Provide the (x, y) coordinate of the cell's center where the given text is located.  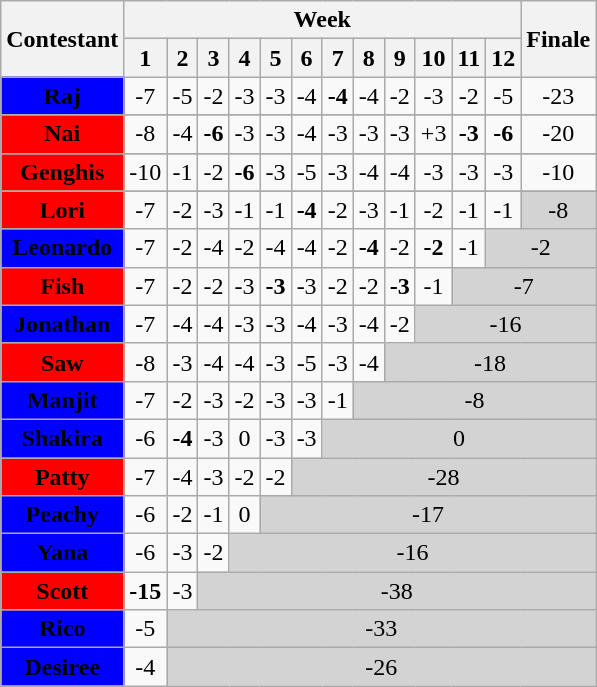
Contestant (62, 39)
4 (244, 58)
-18 (490, 362)
Shakira (62, 438)
8 (368, 58)
-26 (382, 667)
2 (182, 58)
Nai (62, 134)
Fish (62, 286)
9 (400, 58)
12 (504, 58)
Genghis (62, 172)
Yana (62, 553)
+3 (434, 134)
-38 (397, 591)
11 (469, 58)
10 (434, 58)
Rico (62, 629)
-15 (146, 591)
Week (322, 20)
-20 (558, 134)
Patty (62, 477)
Finale (558, 39)
Desiree (62, 667)
1 (146, 58)
Lori (62, 210)
5 (276, 58)
7 (338, 58)
Scott (62, 591)
-23 (558, 96)
Raj (62, 96)
-17 (428, 515)
Manjit (62, 400)
Leonardo (62, 248)
Jonathan (62, 324)
Saw (62, 362)
6 (306, 58)
-33 (382, 629)
Peachy (62, 515)
3 (214, 58)
-28 (444, 477)
